Scan for the cell matching the given text and deliver its (X, Y) coordinate at center. 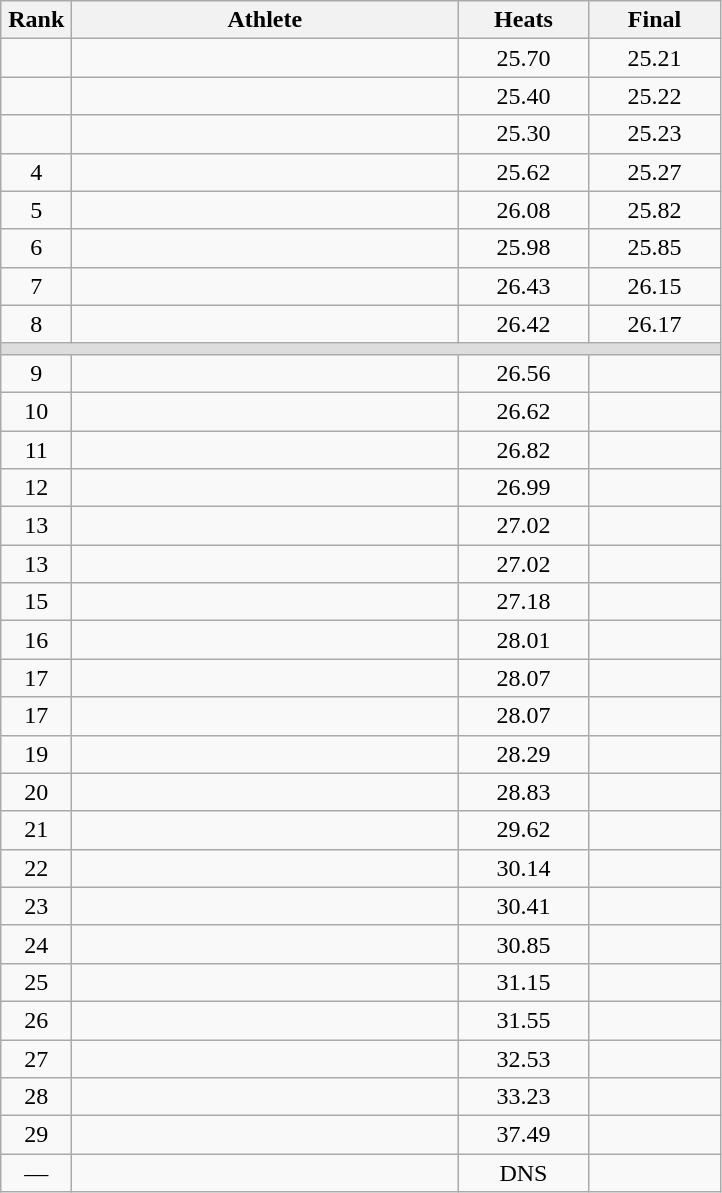
24 (36, 944)
10 (36, 411)
6 (36, 248)
30.14 (524, 868)
25 (36, 982)
26.15 (654, 286)
28.83 (524, 792)
11 (36, 449)
31.55 (524, 1020)
25.82 (654, 210)
33.23 (524, 1097)
26.17 (654, 324)
30.85 (524, 944)
29.62 (524, 830)
8 (36, 324)
25.21 (654, 58)
Final (654, 20)
25.40 (524, 96)
26.42 (524, 324)
16 (36, 640)
25.70 (524, 58)
25.85 (654, 248)
26.82 (524, 449)
25.30 (524, 134)
26.56 (524, 373)
19 (36, 754)
5 (36, 210)
28.01 (524, 640)
27 (36, 1059)
26.08 (524, 210)
22 (36, 868)
26.62 (524, 411)
DNS (524, 1173)
25.62 (524, 172)
26 (36, 1020)
25.23 (654, 134)
15 (36, 602)
23 (36, 906)
28.29 (524, 754)
25.98 (524, 248)
9 (36, 373)
— (36, 1173)
37.49 (524, 1135)
25.22 (654, 96)
32.53 (524, 1059)
7 (36, 286)
26.43 (524, 286)
Athlete (265, 20)
25.27 (654, 172)
27.18 (524, 602)
30.41 (524, 906)
20 (36, 792)
Heats (524, 20)
28 (36, 1097)
26.99 (524, 488)
Rank (36, 20)
12 (36, 488)
21 (36, 830)
31.15 (524, 982)
29 (36, 1135)
4 (36, 172)
